Output the (x, y) coordinate of the center of the cell containing the given text.  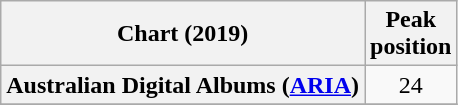
24 (411, 85)
Australian Digital Albums (ARIA) (183, 85)
Peakposition (411, 34)
Chart (2019) (183, 34)
